Pinpoint the cell where the given text exists, returning its (x, y) midpoint coordinate. 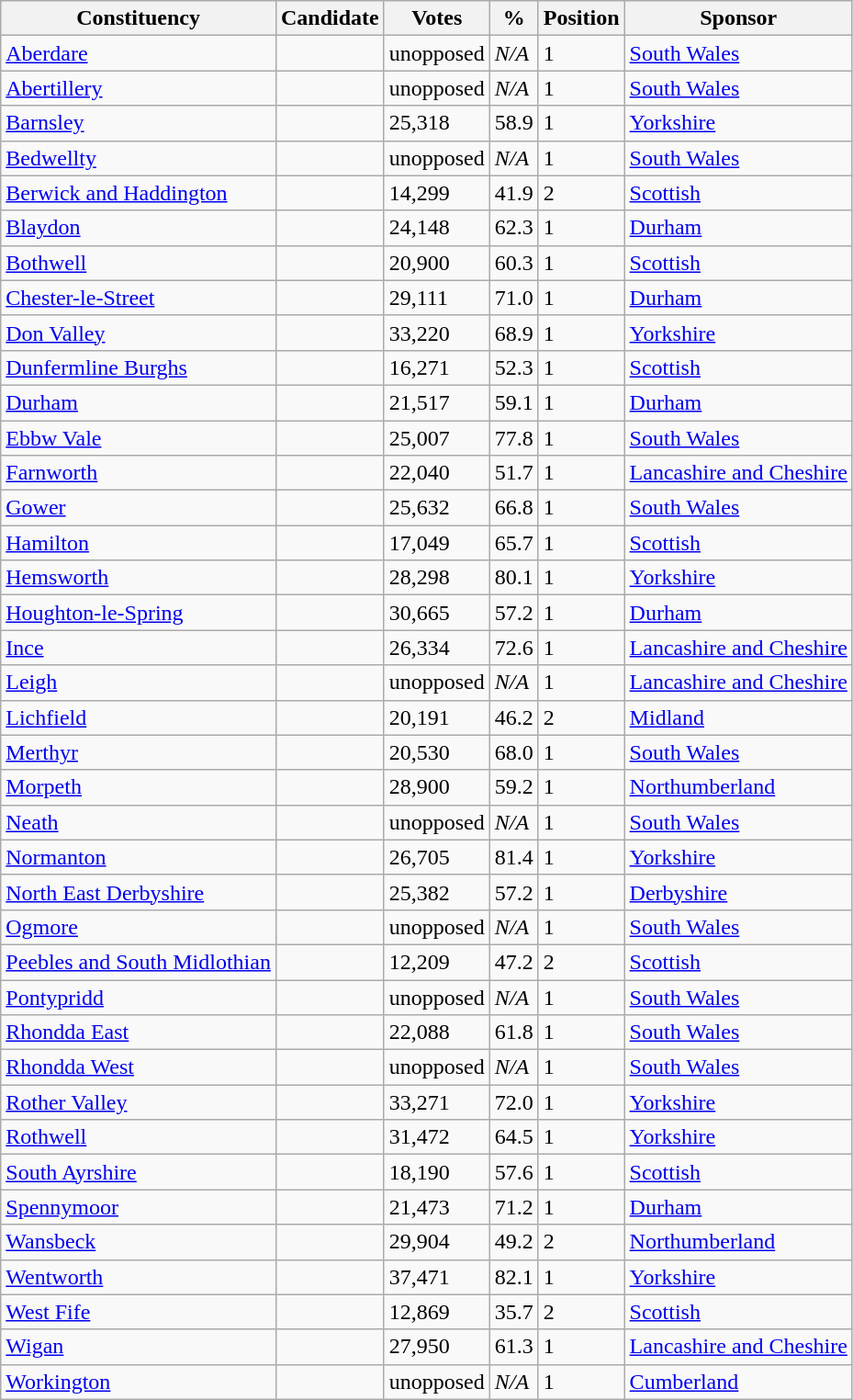
22,088 (437, 1033)
Candidate (330, 18)
South Ayrshire (139, 1172)
58.9 (514, 123)
Lichfield (139, 717)
61.8 (514, 1033)
West Fife (139, 1312)
81.4 (514, 857)
60.3 (514, 263)
37,471 (437, 1277)
Rother Valley (139, 1102)
68.0 (514, 752)
29,111 (437, 298)
25,382 (437, 892)
66.8 (514, 508)
25,318 (437, 123)
Ince (139, 648)
Bedwellty (139, 158)
33,220 (437, 333)
72.6 (514, 648)
% (514, 18)
59.2 (514, 787)
Derbyshire (738, 892)
17,049 (437, 543)
21,517 (437, 402)
47.2 (514, 962)
Don Valley (139, 333)
62.3 (514, 228)
North East Derbyshire (139, 892)
12,869 (437, 1312)
28,298 (437, 578)
Constituency (139, 18)
Hamilton (139, 543)
28,900 (437, 787)
22,040 (437, 473)
Position (581, 18)
61.3 (514, 1347)
20,530 (437, 752)
Leigh (139, 683)
Sponsor (738, 18)
Houghton-le-Spring (139, 613)
Wentworth (139, 1277)
51.7 (514, 473)
Berwick and Haddington (139, 193)
Votes (437, 18)
41.9 (514, 193)
Hemsworth (139, 578)
12,209 (437, 962)
35.7 (514, 1312)
Morpeth (139, 787)
Normanton (139, 857)
80.1 (514, 578)
20,900 (437, 263)
59.1 (514, 402)
Peebles and South Midlothian (139, 962)
Ogmore (139, 927)
Farnworth (139, 473)
77.8 (514, 438)
Bothwell (139, 263)
26,334 (437, 648)
20,191 (437, 717)
Workington (139, 1382)
Cumberland (738, 1382)
14,299 (437, 193)
Rhondda West (139, 1067)
64.5 (514, 1137)
Blaydon (139, 228)
18,190 (437, 1172)
72.0 (514, 1102)
Chester-le-Street (139, 298)
Pontypridd (139, 997)
Ebbw Vale (139, 438)
30,665 (437, 613)
Aberdare (139, 53)
Rhondda East (139, 1033)
71.2 (514, 1207)
26,705 (437, 857)
27,950 (437, 1347)
Dunfermline Burghs (139, 367)
Spennymoor (139, 1207)
52.3 (514, 367)
33,271 (437, 1102)
31,472 (437, 1137)
Barnsley (139, 123)
49.2 (514, 1242)
46.2 (514, 717)
65.7 (514, 543)
25,007 (437, 438)
24,148 (437, 228)
Wansbeck (139, 1242)
Neath (139, 822)
Gower (139, 508)
57.6 (514, 1172)
Rothwell (139, 1137)
82.1 (514, 1277)
16,271 (437, 367)
Abertillery (139, 88)
Merthyr (139, 752)
Midland (738, 717)
68.9 (514, 333)
25,632 (437, 508)
29,904 (437, 1242)
Wigan (139, 1347)
21,473 (437, 1207)
71.0 (514, 298)
